Search for the cell housing the specified text and yield its (X, Y) center coordinate. 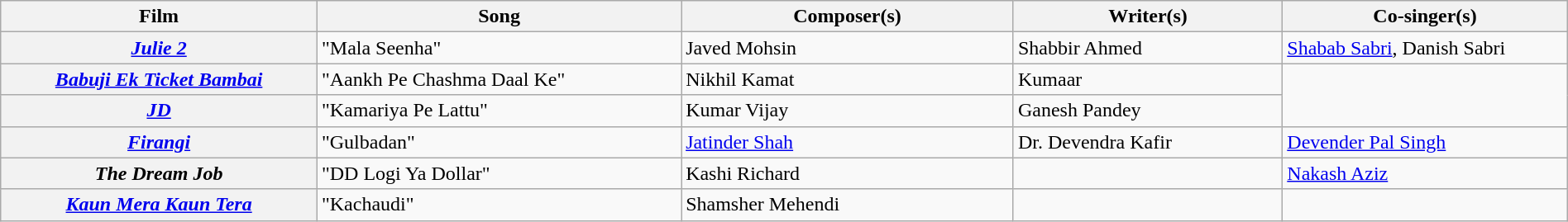
Kumaar (1148, 79)
Shamsher Mehendi (848, 205)
Kumar Vijay (848, 111)
JD (159, 111)
Dr. Devendra Kafir (1148, 142)
Writer(s) (1148, 17)
"Gulbadan" (499, 142)
Film (159, 17)
Kashi Richard (848, 173)
Julie 2 (159, 48)
"Kachaudi" (499, 205)
Javed Mohsin (848, 48)
"Aankh Pe Chashma Daal Ke" (499, 79)
Babuji Ek Ticket Bambai (159, 79)
"DD Logi Ya Dollar" (499, 173)
Nakash Aziz (1425, 173)
"Kamariya Pe Lattu" (499, 111)
The Dream Job (159, 173)
Kaun Mera Kaun Tera (159, 205)
Shabab Sabri, Danish Sabri (1425, 48)
Shabbir Ahmed (1148, 48)
Jatinder Shah (848, 142)
Ganesh Pandey (1148, 111)
Devender Pal Singh (1425, 142)
"Mala Seenha" (499, 48)
Nikhil Kamat (848, 79)
Composer(s) (848, 17)
Firangi (159, 142)
Co-singer(s) (1425, 17)
Song (499, 17)
